Output the (X, Y) coordinate of the center of the cell containing the given text.  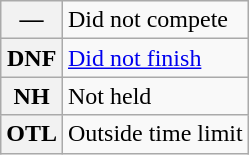
NH (32, 96)
Did not compete (156, 20)
OTL (32, 134)
DNF (32, 58)
Did not finish (156, 58)
Outside time limit (156, 134)
— (32, 20)
Not held (156, 96)
